Find where the given text appears and provide that cell's center as [x, y] coordinate. 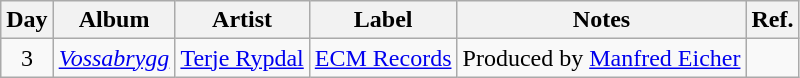
Artist [242, 20]
Album [114, 20]
Produced by Manfred Eicher [602, 58]
Day [27, 20]
Notes [602, 20]
3 [27, 58]
Label [383, 20]
ECM Records [383, 58]
Ref. [772, 20]
Vossabrygg [114, 58]
Terje Rypdal [242, 58]
